Pinpoint the cell where the given text exists, returning its (X, Y) midpoint coordinate. 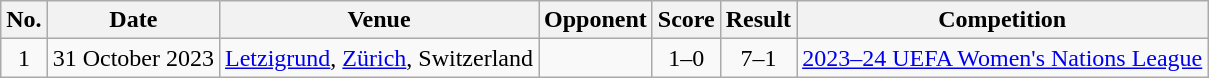
Result (758, 20)
No. (24, 20)
Venue (380, 20)
Letzigrund, Zürich, Switzerland (380, 58)
1–0 (686, 58)
Competition (1002, 20)
Score (686, 20)
7–1 (758, 58)
1 (24, 58)
Date (133, 20)
2023–24 UEFA Women's Nations League (1002, 58)
31 October 2023 (133, 58)
Opponent (595, 20)
